Output the [X, Y] coordinate of the center of the cell containing the given text.  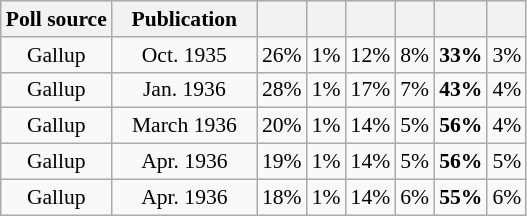
33% [460, 55]
26% [282, 55]
19% [282, 162]
7% [414, 90]
20% [282, 126]
8% [414, 55]
18% [282, 197]
Oct. 1935 [184, 55]
Publication [184, 19]
Jan. 1936 [184, 90]
3% [506, 55]
March 1936 [184, 126]
28% [282, 90]
17% [371, 90]
Poll source [56, 19]
55% [460, 197]
43% [460, 90]
12% [371, 55]
